Scan for the cell matching the given text and deliver its (x, y) coordinate at center. 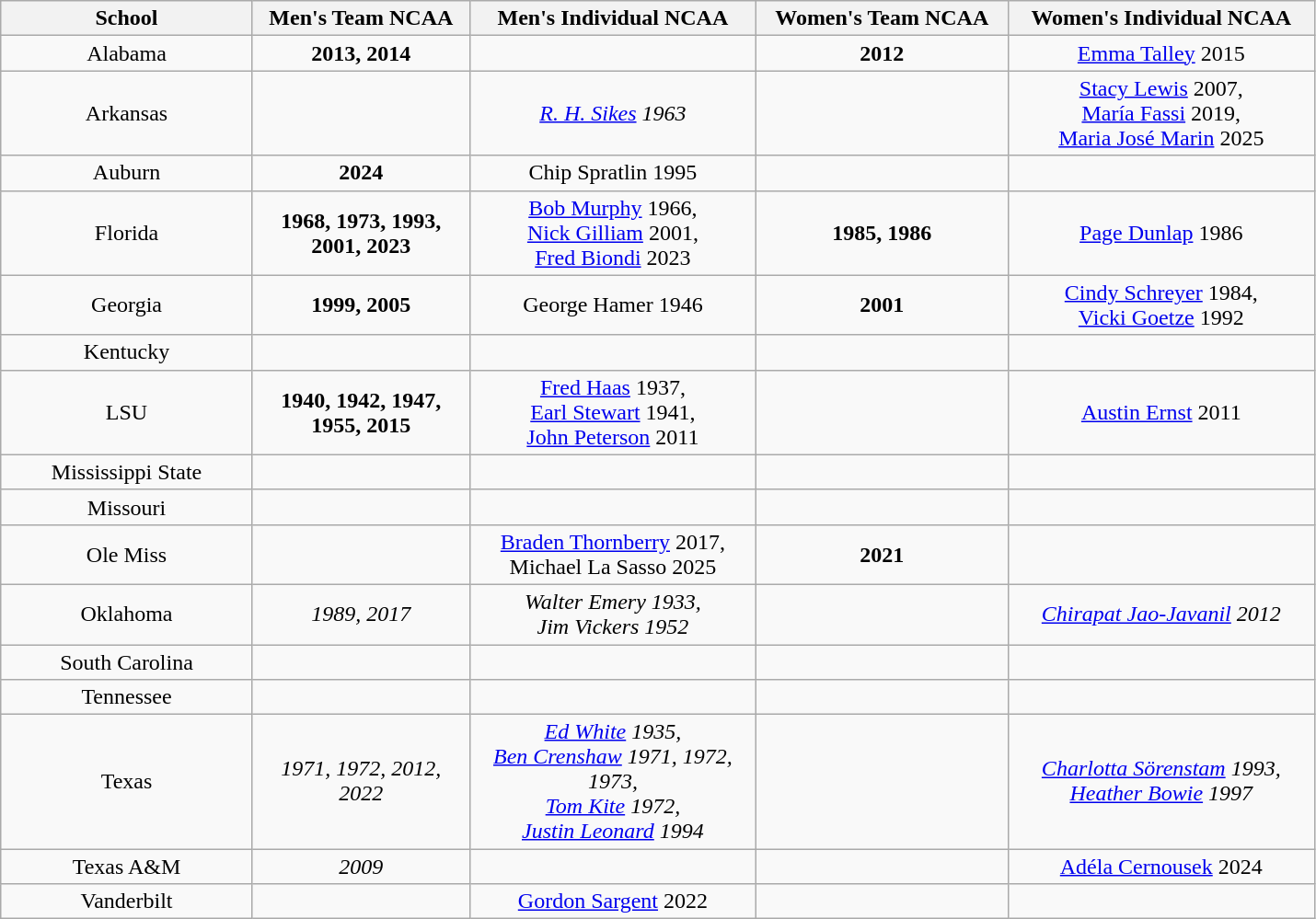
Women's Team NCAA (882, 18)
Emma Talley 2015 (1161, 53)
1971, 1972, 2012, 2022 (361, 782)
Austin Ernst 2011 (1161, 412)
Walter Emery 1933,Jim Vickers 1952 (613, 615)
1999, 2005 (361, 305)
1940, 1942, 1947, 1955, 2015 (361, 412)
Georgia (127, 305)
Braden Thornberry 2017,Michael La Sasso 2025 (613, 554)
1989, 2017 (361, 615)
Mississippi State (127, 472)
Florida (127, 233)
2021 (882, 554)
Men's Individual NCAA (613, 18)
Vanderbilt (127, 902)
1985, 1986 (882, 233)
Women's Individual NCAA (1161, 18)
Missouri (127, 507)
Ed White 1935,Ben Crenshaw 1971, 1972, 1973,Tom Kite 1972,Justin Leonard 1994 (613, 782)
George Hamer 1946 (613, 305)
2001 (882, 305)
Kentucky (127, 352)
Texas (127, 782)
LSU (127, 412)
Stacy Lewis 2007,María Fassi 2019,Maria José Marin 2025 (1161, 113)
Charlotta Sörenstam 1993,Heather Bowie 1997 (1161, 782)
Men's Team NCAA (361, 18)
Gordon Sargent 2022 (613, 902)
Bob Murphy 1966,Nick Gilliam 2001,Fred Biondi 2023 (613, 233)
1968, 1973, 1993, 2001, 2023 (361, 233)
Fred Haas 1937,Earl Stewart 1941,John Peterson 2011 (613, 412)
Arkansas (127, 113)
Ole Miss (127, 554)
R. H. Sikes 1963 (613, 113)
Auburn (127, 173)
Texas A&M (127, 867)
Adéla Cernousek 2024 (1161, 867)
South Carolina (127, 661)
Oklahoma (127, 615)
Tennessee (127, 697)
2013, 2014 (361, 53)
Alabama (127, 53)
Page Dunlap 1986 (1161, 233)
Chip Spratlin 1995 (613, 173)
Cindy Schreyer 1984,Vicki Goetze 1992 (1161, 305)
2024 (361, 173)
2009 (361, 867)
Chirapat Jao-Javanil 2012 (1161, 615)
2012 (882, 53)
School (127, 18)
